Extract the (x, y) coordinate from the center of the cell holding the provided text.  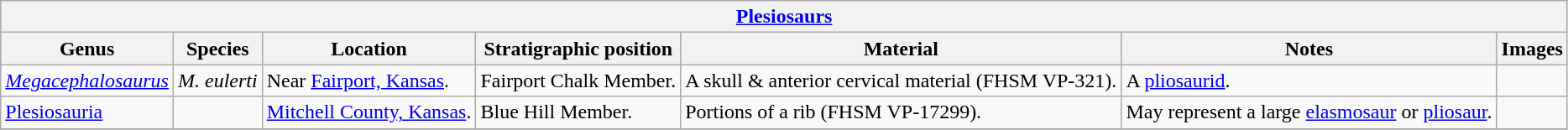
Images (1532, 49)
A pliosaurid. (1309, 81)
Material (902, 49)
A skull & anterior cervical material (FHSM VP-321). (902, 81)
May represent a large elasmosaur or pliosaur. (1309, 112)
Portions of a rib (FHSM VP-17299). (902, 112)
Megacephalosaurus (87, 81)
M. eulerti (217, 81)
Fairport Chalk Member. (578, 81)
Mitchell County, Kansas. (369, 112)
Location (369, 49)
Blue Hill Member. (578, 112)
Stratigraphic position (578, 49)
Genus (87, 49)
Plesiosaurs (784, 17)
Plesiosauria (87, 112)
Species (217, 49)
Notes (1309, 49)
Near Fairport, Kansas. (369, 81)
